Detect which cell encompasses the target text, then output its [x, y] center coordinate. 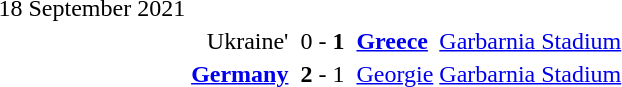
Greece [395, 41]
Ukraine' [240, 41]
0 - 1 [322, 41]
